Extract the (x, y) coordinate from the center of the cell holding the provided text.  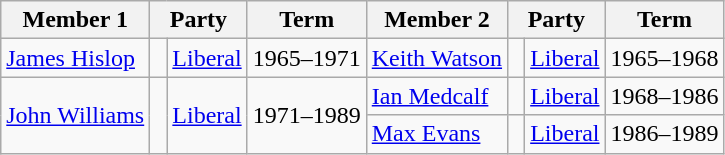
James Hislop (76, 58)
1968–1986 (664, 96)
1986–1989 (664, 134)
Member 2 (436, 20)
Member 1 (76, 20)
1965–1971 (306, 58)
Max Evans (436, 134)
1971–1989 (306, 115)
1965–1968 (664, 58)
John Williams (76, 115)
Keith Watson (436, 58)
Ian Medcalf (436, 96)
